Search for the cell housing the specified text and yield its [x, y] center coordinate. 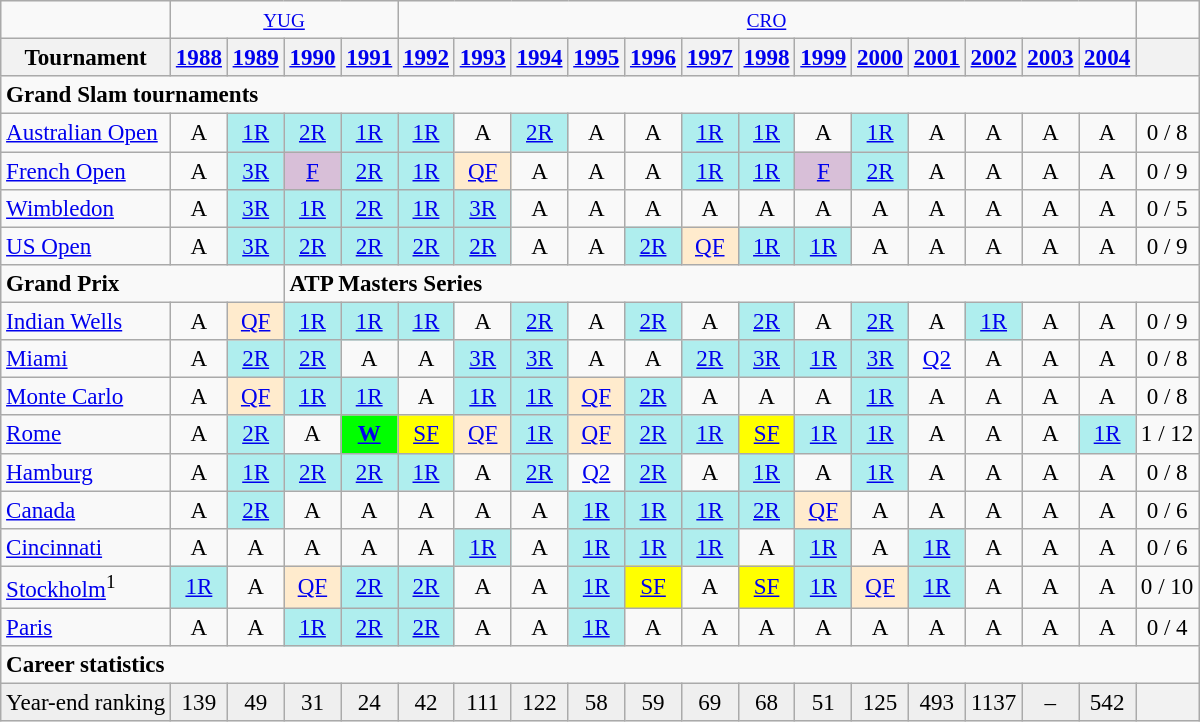
Tournament [86, 58]
1991 [370, 58]
1989 [256, 58]
49 [256, 703]
24 [370, 703]
YUG [284, 20]
1996 [654, 58]
111 [482, 703]
Paris [86, 628]
0 / 4 [1168, 628]
1992 [426, 58]
69 [710, 703]
1994 [540, 58]
31 [312, 703]
2000 [880, 58]
Canada [86, 510]
2001 [936, 58]
Hamburg [86, 472]
1998 [766, 58]
Grand Prix [142, 284]
Wimbledon [86, 209]
Rome [86, 435]
Australian Open [86, 133]
US Open [86, 246]
2004 [1108, 58]
Stockholm1 [86, 587]
122 [540, 703]
– [1050, 703]
68 [766, 703]
125 [880, 703]
1995 [596, 58]
French Open [86, 171]
1997 [710, 58]
Cincinnati [86, 548]
Year-end ranking [86, 703]
1137 [994, 703]
1990 [312, 58]
Monte Carlo [86, 397]
1 / 12 [1168, 435]
Miami [86, 359]
51 [824, 703]
542 [1108, 703]
1993 [482, 58]
0 / 10 [1168, 587]
58 [596, 703]
2002 [994, 58]
W [370, 435]
42 [426, 703]
493 [936, 703]
1988 [200, 58]
CRO [767, 20]
59 [654, 703]
Career statistics [600, 665]
Grand Slam tournaments [600, 95]
Indian Wells [86, 322]
139 [200, 703]
1999 [824, 58]
ATP Masters Series [742, 284]
0 / 5 [1168, 209]
2003 [1050, 58]
